Scan for the cell matching the given text and deliver its [X, Y] coordinate at center. 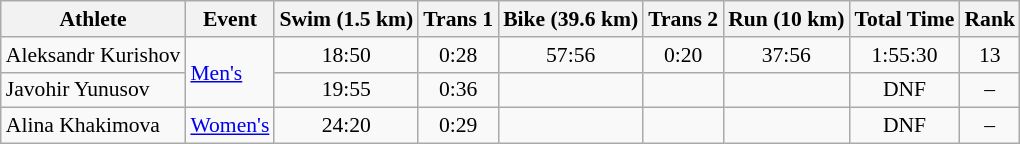
24:20 [346, 126]
Men's [230, 72]
Rank [990, 19]
Event [230, 19]
Swim (1.5 km) [346, 19]
Women's [230, 126]
Athlete [94, 19]
0:36 [458, 90]
Aleksandr Kurishov [94, 55]
1:55:30 [905, 55]
0:28 [458, 55]
37:56 [786, 55]
13 [990, 55]
Trans 2 [683, 19]
Javohir Yunusov [94, 90]
0:29 [458, 126]
Total Time [905, 19]
Bike (39.6 km) [570, 19]
57:56 [570, 55]
19:55 [346, 90]
18:50 [346, 55]
0:20 [683, 55]
Run (10 km) [786, 19]
Trans 1 [458, 19]
Alina Khakimova [94, 126]
